Identify which cell holds the provided text, then report its [x, y] central coordinate. 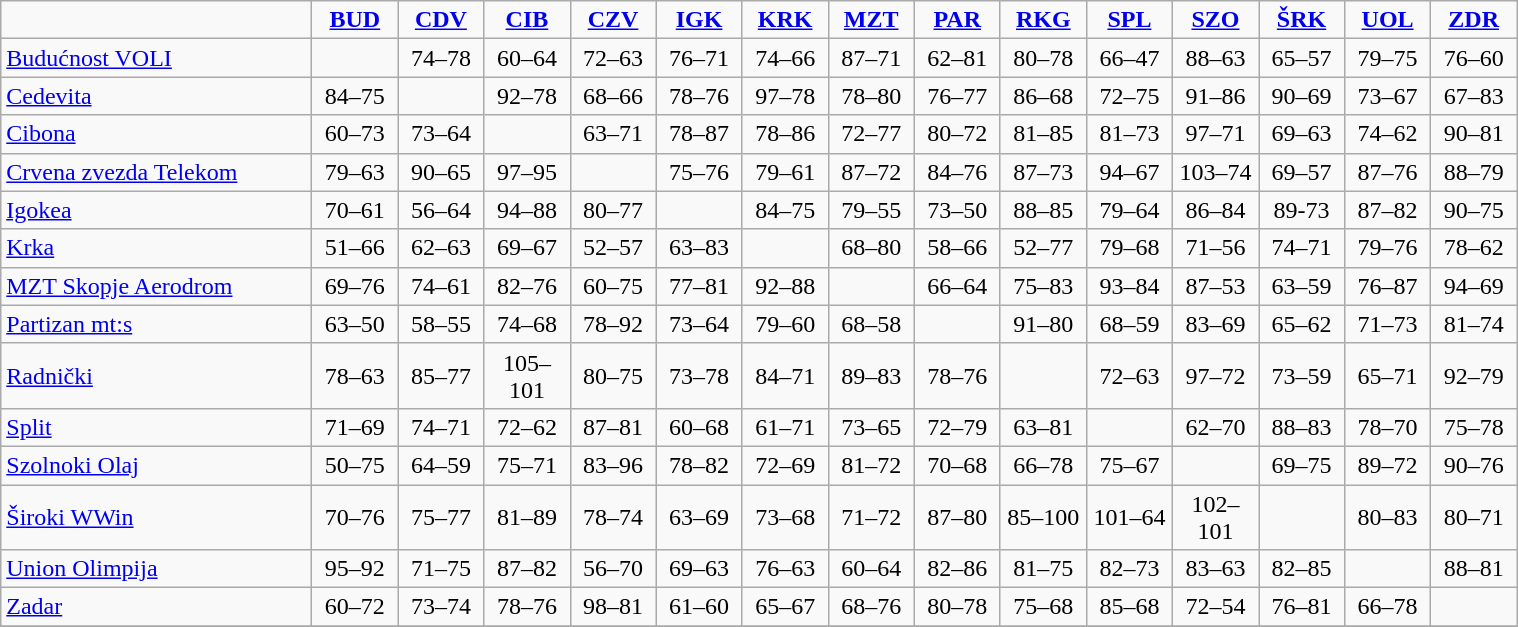
68–66 [613, 96]
81–74 [1474, 324]
75–67 [1129, 465]
72–54 [1215, 607]
90–75 [1474, 210]
56–64 [441, 210]
60–75 [613, 286]
Igokea [156, 210]
68–76 [871, 607]
78–87 [699, 134]
62–81 [957, 58]
58–55 [441, 324]
87–71 [871, 58]
90–69 [1301, 96]
84–76 [957, 172]
87–76 [1388, 172]
Široki WWin [156, 516]
77–81 [699, 286]
51–66 [355, 248]
87–72 [871, 172]
IGK [699, 20]
Zadar [156, 607]
65–57 [1301, 58]
74–62 [1388, 134]
72–79 [957, 427]
69–57 [1301, 172]
78–70 [1388, 427]
78–63 [355, 376]
86–68 [1043, 96]
83–63 [1215, 569]
76–71 [699, 58]
63–50 [355, 324]
61–71 [785, 427]
74–78 [441, 58]
Partizan mt:s [156, 324]
75–77 [441, 516]
58–66 [957, 248]
Szolnoki Olaj [156, 465]
75–76 [699, 172]
73–78 [699, 376]
85–77 [441, 376]
62–63 [441, 248]
81–75 [1043, 569]
73–65 [871, 427]
78–74 [613, 516]
71–75 [441, 569]
67–83 [1474, 96]
82–73 [1129, 569]
76–63 [785, 569]
85–68 [1129, 607]
71–72 [871, 516]
65–71 [1388, 376]
65–67 [785, 607]
CIB [527, 20]
CZV [613, 20]
89-73 [1301, 210]
79–75 [1388, 58]
78–80 [871, 96]
94–67 [1129, 172]
105–101 [527, 376]
72–77 [871, 134]
63–69 [699, 516]
Cibona [156, 134]
79–64 [1129, 210]
73–50 [957, 210]
76–60 [1474, 58]
ŠRK [1301, 20]
94–88 [527, 210]
88–83 [1301, 427]
78–92 [613, 324]
79–61 [785, 172]
76–87 [1388, 286]
69–76 [355, 286]
83–69 [1215, 324]
63–83 [699, 248]
79–76 [1388, 248]
80–72 [957, 134]
CDV [441, 20]
78–86 [785, 134]
62–70 [1215, 427]
88–79 [1474, 172]
88–85 [1043, 210]
89–83 [871, 376]
70–68 [957, 465]
Crvena zvezda Telekom [156, 172]
89–72 [1388, 465]
80–75 [613, 376]
73–68 [785, 516]
73–67 [1388, 96]
52–57 [613, 248]
Cedevita [156, 96]
81–89 [527, 516]
78–62 [1474, 248]
52–77 [1043, 248]
81–73 [1129, 134]
70–76 [355, 516]
75–78 [1474, 427]
75–71 [527, 465]
RKG [1043, 20]
PAR [957, 20]
83–96 [613, 465]
92–78 [527, 96]
UOL [1388, 20]
101–64 [1129, 516]
97–95 [527, 172]
92–79 [1474, 376]
SZO [1215, 20]
78–82 [699, 465]
86–84 [1215, 210]
60–72 [355, 607]
79–60 [785, 324]
KRK [785, 20]
75–68 [1043, 607]
90–81 [1474, 134]
70–61 [355, 210]
94–69 [1474, 286]
97–78 [785, 96]
91–80 [1043, 324]
72–75 [1129, 96]
87–80 [957, 516]
BUD [355, 20]
76–77 [957, 96]
102–101 [1215, 516]
Radnički [156, 376]
85–100 [1043, 516]
73–59 [1301, 376]
Budućnost VOLI [156, 58]
79–68 [1129, 248]
76–81 [1301, 607]
90–65 [441, 172]
74–68 [527, 324]
95–92 [355, 569]
79–55 [871, 210]
84–71 [785, 376]
ZDR [1474, 20]
73–74 [441, 607]
63–59 [1301, 286]
93–84 [1129, 286]
98–81 [613, 607]
92–88 [785, 286]
88–63 [1215, 58]
66–64 [957, 286]
81–72 [871, 465]
63–71 [613, 134]
80–71 [1474, 516]
71–73 [1388, 324]
88–81 [1474, 569]
SPL [1129, 20]
Split [156, 427]
74–66 [785, 58]
81–85 [1043, 134]
72–62 [527, 427]
82–86 [957, 569]
56–70 [613, 569]
MZT Skopje Aerodrom [156, 286]
75–83 [1043, 286]
103–74 [1215, 172]
87–81 [613, 427]
68–58 [871, 324]
80–83 [1388, 516]
Krka [156, 248]
69–75 [1301, 465]
90–76 [1474, 465]
61–60 [699, 607]
82–76 [527, 286]
71–56 [1215, 248]
71–69 [355, 427]
66–47 [1129, 58]
MZT [871, 20]
82–85 [1301, 569]
60–73 [355, 134]
68–80 [871, 248]
68–59 [1129, 324]
74–61 [441, 286]
64–59 [441, 465]
Union Olimpija [156, 569]
80–77 [613, 210]
97–71 [1215, 134]
63–81 [1043, 427]
60–68 [699, 427]
79–63 [355, 172]
72–69 [785, 465]
50–75 [355, 465]
65–62 [1301, 324]
87–53 [1215, 286]
87–73 [1043, 172]
69–67 [527, 248]
97–72 [1215, 376]
91–86 [1215, 96]
